Determine the (X, Y) coordinate at the center of the cell enclosing the given text.  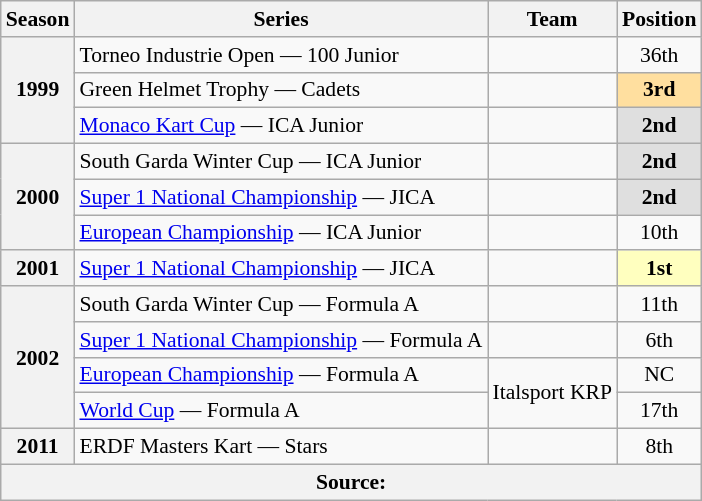
2011 (38, 447)
1999 (38, 90)
2000 (38, 198)
European Championship — ICA Junior (280, 233)
36th (659, 55)
Italsport KRP (552, 392)
World Cup — Formula A (280, 411)
Monaco Kart Cup — ICA Junior (280, 126)
2002 (38, 357)
10th (659, 233)
NC (659, 375)
Green Helmet Trophy — Cadets (280, 90)
Source: (352, 482)
ERDF Masters Kart — Stars (280, 447)
3rd (659, 90)
European Championship — Formula A (280, 375)
1st (659, 269)
8th (659, 447)
Series (280, 19)
Position (659, 19)
11th (659, 304)
2001 (38, 269)
Team (552, 19)
Torneo Industrie Open — 100 Junior (280, 55)
6th (659, 340)
South Garda Winter Cup — Formula A (280, 304)
South Garda Winter Cup — ICA Junior (280, 162)
Season (38, 19)
Super 1 National Championship — Formula A (280, 340)
17th (659, 411)
